Scan for the cell matching the given text and deliver its (X, Y) coordinate at center. 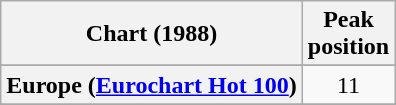
Peakposition (348, 34)
Chart (1988) (152, 34)
Europe (Eurochart Hot 100) (152, 85)
11 (348, 85)
